Extract the (X, Y) coordinate from the center of the cell holding the provided text.  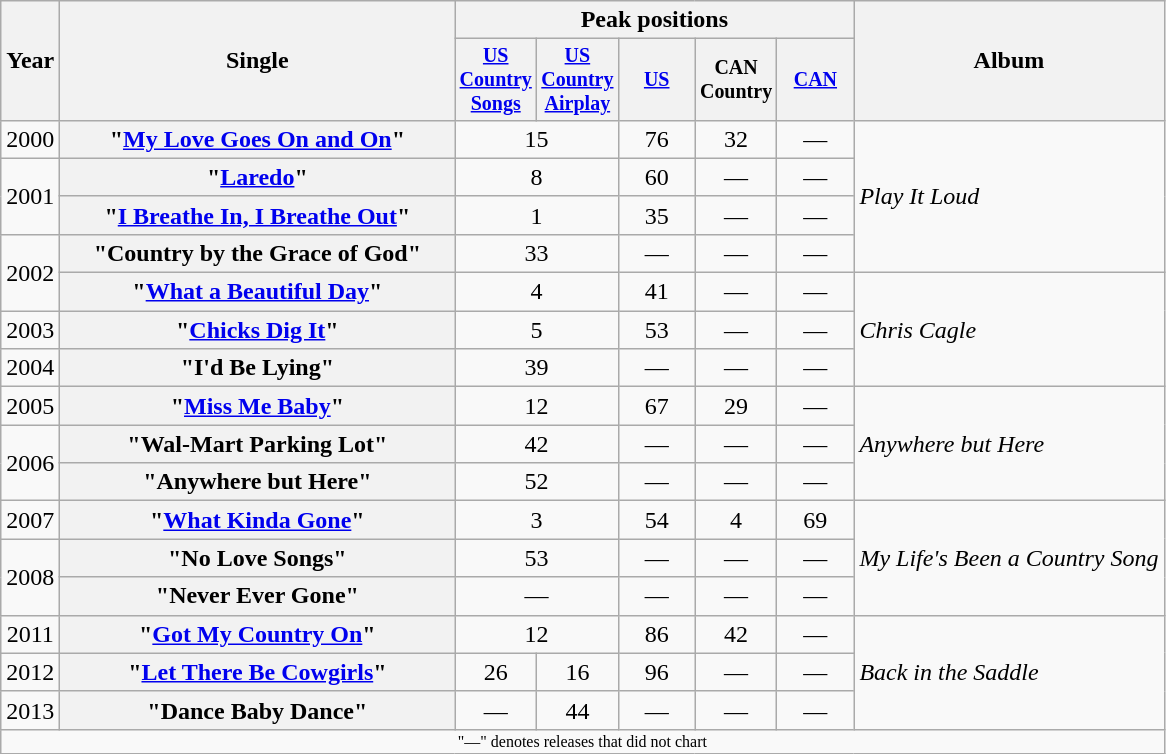
My Life's Been a Country Song (1009, 558)
Year (30, 61)
15 (536, 139)
16 (578, 672)
2002 (30, 272)
2006 (30, 463)
2012 (30, 672)
"Miss Me Baby" (258, 406)
CAN (816, 80)
"Anywhere but Here" (258, 482)
"Country by the Grace of God" (258, 253)
60 (656, 177)
Album (1009, 61)
"Chicks Dig It" (258, 330)
52 (536, 482)
69 (816, 520)
Back in the Saddle (1009, 672)
"Never Ever Gone" (258, 596)
"What Kinda Gone" (258, 520)
26 (496, 672)
"Laredo" (258, 177)
41 (656, 292)
2007 (30, 520)
"I'd Be Lying" (258, 368)
5 (536, 330)
US Country Airplay (578, 80)
"My Love Goes On and On" (258, 139)
86 (656, 634)
2008 (30, 577)
"I Breathe In, I Breathe Out" (258, 215)
Chris Cagle (1009, 330)
76 (656, 139)
"Let There Be Cowgirls" (258, 672)
Play It Loud (1009, 196)
Single (258, 61)
"What a Beautiful Day" (258, 292)
US Country Songs (496, 80)
2011 (30, 634)
33 (536, 253)
54 (656, 520)
2013 (30, 710)
2001 (30, 196)
"Dance Baby Dance" (258, 710)
67 (656, 406)
Peak positions (654, 20)
32 (736, 139)
CAN Country (736, 80)
"—" denotes releases that did not chart (582, 741)
8 (536, 177)
Anywhere but Here (1009, 444)
44 (578, 710)
3 (536, 520)
2003 (30, 330)
2004 (30, 368)
29 (736, 406)
35 (656, 215)
39 (536, 368)
"No Love Songs" (258, 558)
US (656, 80)
2005 (30, 406)
1 (536, 215)
"Got My Country On" (258, 634)
96 (656, 672)
"Wal-Mart Parking Lot" (258, 444)
2000 (30, 139)
